Provide the [x, y] coordinate of the cell's center where the given text is located.  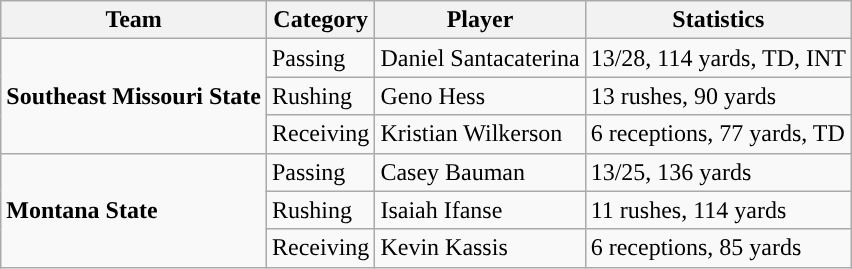
Geno Hess [480, 96]
Category [320, 20]
Daniel Santacaterina [480, 58]
13 rushes, 90 yards [718, 96]
6 receptions, 77 yards, TD [718, 134]
Kristian Wilkerson [480, 134]
Team [134, 20]
Montana State [134, 210]
Casey Bauman [480, 172]
13/28, 114 yards, TD, INT [718, 58]
Statistics [718, 20]
6 receptions, 85 yards [718, 248]
Southeast Missouri State [134, 96]
11 rushes, 114 yards [718, 210]
13/25, 136 yards [718, 172]
Isaiah Ifanse [480, 210]
Kevin Kassis [480, 248]
Player [480, 20]
